Identify which cell holds the provided text, then report its [x, y] central coordinate. 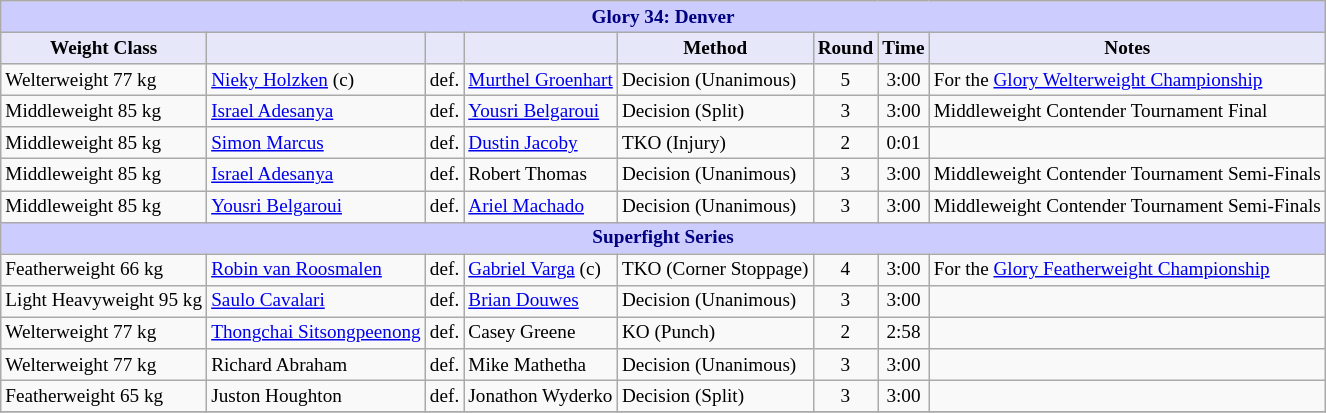
Light Heavyweight 95 kg [104, 301]
Weight Class [104, 48]
Murthel Groenhart [541, 80]
For the Glory Featherweight Championship [1127, 270]
Notes [1127, 48]
Richard Abraham [316, 365]
Saulo Cavalari [316, 301]
Round [846, 48]
Mike Mathetha [541, 365]
Featherweight 66 kg [104, 270]
Glory 34: Denver [664, 17]
5 [846, 80]
KO (Punch) [715, 333]
Time [904, 48]
2:58 [904, 333]
Dustin Jacoby [541, 143]
TKO (Corner Stoppage) [715, 270]
Casey Greene [541, 333]
Ariel Machado [541, 206]
Thongchai Sitsongpeenong [316, 333]
TKO (Injury) [715, 143]
Simon Marcus [316, 143]
4 [846, 270]
Nieky Holzken (c) [316, 80]
0:01 [904, 143]
Jonathon Wyderko [541, 396]
Gabriel Varga (c) [541, 270]
Middleweight Contender Tournament Final [1127, 111]
Robin van Roosmalen [316, 270]
Robert Thomas [541, 175]
Brian Douwes [541, 301]
Juston Houghton [316, 396]
For the Glory Welterweight Championship [1127, 80]
Superfight Series [664, 238]
Featherweight 65 kg [104, 396]
Method [715, 48]
